From the cell containing the given text, extract its center point as [x, y] coordinate. 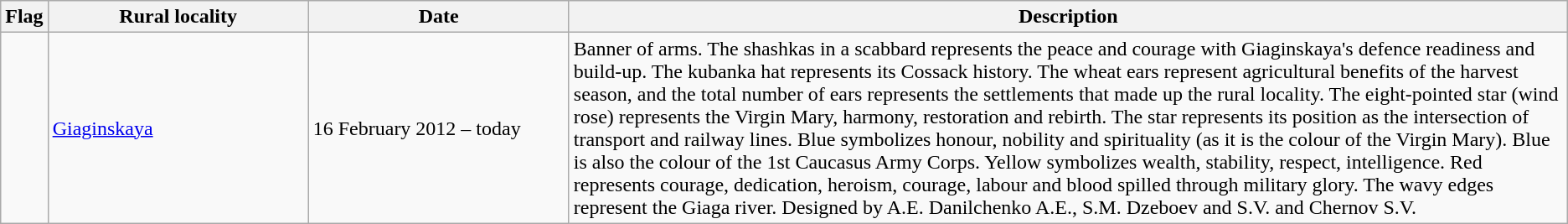
Date [439, 17]
16 February 2012 – today [439, 128]
Flag [24, 17]
Giaginskaya [178, 128]
Description [1068, 17]
Rural locality [178, 17]
